For the text-containing cell, return its midpoint in [x, y] coordinate format. 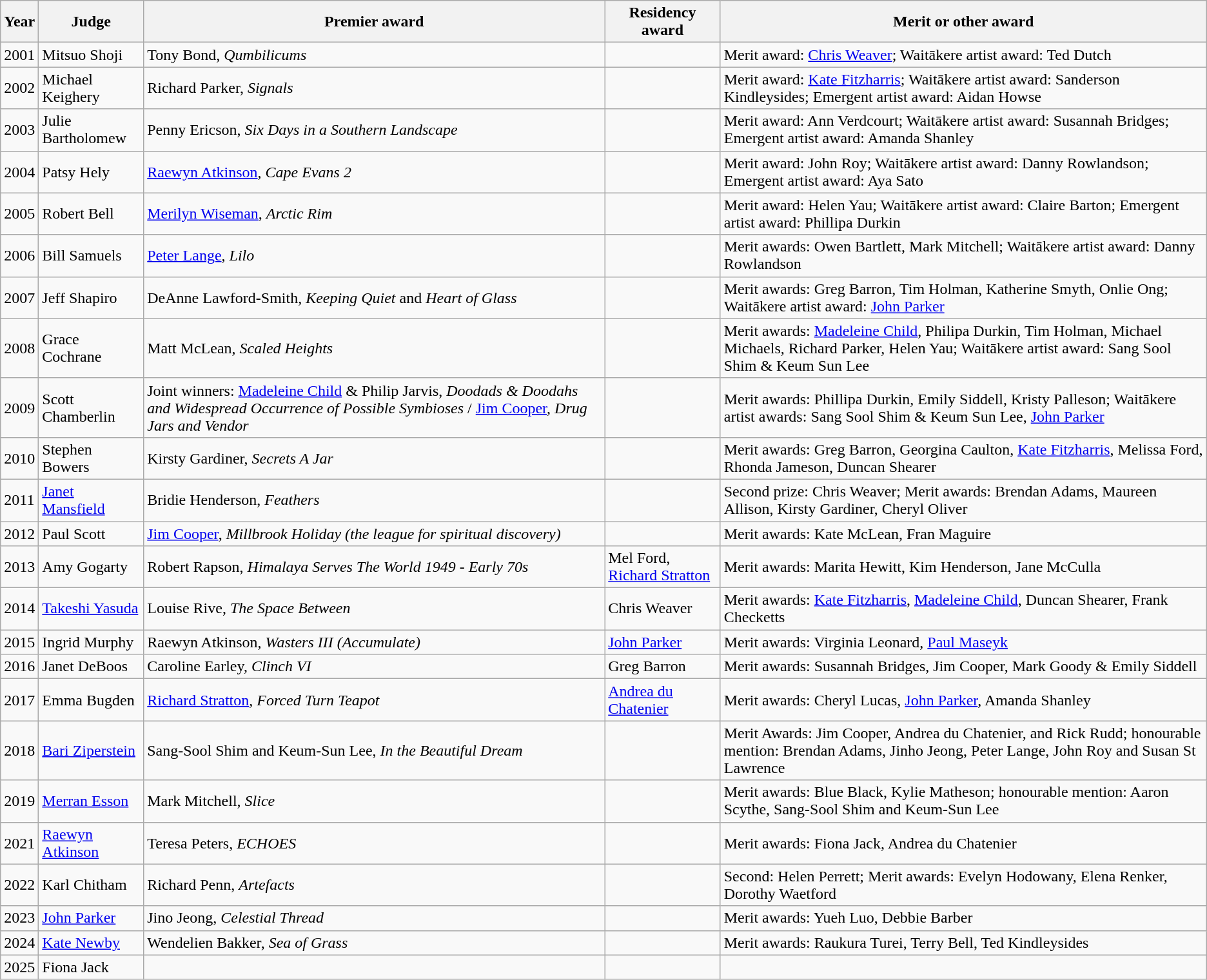
2025 [19, 967]
Second prize: Chris Weaver; Merit awards: Brendan Adams, Maureen Allison, Kirsty Gardiner, Cheryl Oliver [963, 500]
2007 [19, 298]
Penny Ericson, Six Days in a Southern Landscape [374, 130]
2024 [19, 943]
Paul Scott [92, 533]
Merit awards: Kate Fitzharris, Madeleine Child, Duncan Shearer, Frank Checketts [963, 609]
Richard Parker, Signals [374, 88]
2021 [19, 843]
Bridie Henderson, Feathers [374, 500]
Ingrid Murphy [92, 642]
Raewyn Atkinson, Cape Evans 2 [374, 171]
Residency award [663, 22]
Merit awards: Cheryl Lucas, John Parker, Amanda Shanley [963, 700]
2010 [19, 458]
2003 [19, 130]
2005 [19, 214]
Stephen Bowers [92, 458]
Takeshi Yasuda [92, 609]
Merit awards: Marita Hewitt, Kim Henderson, Jane McCulla [963, 567]
Merit award: Ann Verdcourt; Waitākere artist award: Susannah Bridges; Emergent artist award: Amanda Shanley [963, 130]
2022 [19, 885]
Grace Cochrane [92, 348]
Raewyn Atkinson [92, 843]
Janet DeBoos [92, 667]
Fiona Jack [92, 967]
Emma Bugden [92, 700]
Premier award [374, 22]
Chris Weaver [663, 609]
Jeff Shapiro [92, 298]
Merit award: Chris Weaver; Waitākere artist award: Ted Dutch [963, 55]
Merit awards: Fiona Jack, Andrea du Chatenier [963, 843]
Robert Bell [92, 214]
Bari Ziperstein [92, 750]
Merit award: Helen Yau; Waitākere artist award: Claire Barton; Emergent artist award: Phillipa Durkin [963, 214]
Jino Jeong, Celestial Thread [374, 918]
Merit awards: Owen Bartlett, Mark Mitchell; Waitākere artist award: Danny Rowlandson [963, 255]
2014 [19, 609]
2017 [19, 700]
Merit awards: Susannah Bridges, Jim Cooper, Mark Goody & Emily Siddell [963, 667]
Julie Bartholomew [92, 130]
Raewyn Atkinson, Wasters III (Accumulate) [374, 642]
Wendelien Bakker, Sea of Grass [374, 943]
Janet Mansfield [92, 500]
2011 [19, 500]
2012 [19, 533]
2008 [19, 348]
Merran Esson [92, 801]
Patsy Hely [92, 171]
Teresa Peters, ECHOES [374, 843]
2015 [19, 642]
Merit award: Kate Fitzharris; Waitākere artist award: Sanderson Kindleysides; Emergent artist award: Aidan Howse [963, 88]
Merit awards: Virginia Leonard, Paul Maseyk [963, 642]
Merit awards: Phillipa Durkin, Emily Siddell, Kristy Palleson; Waitākere artist awards: Sang Sool Shim & Keum Sun Lee, John Parker [963, 407]
Year [19, 22]
Amy Gogarty [92, 567]
Sang-Sool Shim and Keum-Sun Lee, In the Beautiful Dream [374, 750]
Jim Cooper, Millbrook Holiday (the league for spiritual discovery) [374, 533]
Mel Ford, Richard Stratton [663, 567]
Merit awards: Blue Black, Kylie Matheson; honourable mention: Aaron Scythe, Sang-Sool Shim and Keum-Sun Lee [963, 801]
2023 [19, 918]
Joint winners: Madeleine Child & Philip Jarvis, Doodads & Doodahs and Widespread Occurrence of Possible Symbioses / Jim Cooper, Drug Jars and Vendor [374, 407]
2019 [19, 801]
2002 [19, 88]
Kirsty Gardiner, Secrets A Jar [374, 458]
2013 [19, 567]
Merit awards: Greg Barron, Tim Holman, Katherine Smyth, Onlie Ong; Waitākere artist award: John Parker [963, 298]
2004 [19, 171]
Tony Bond, Qumbilicums [374, 55]
2016 [19, 667]
Andrea du Chatenier [663, 700]
2001 [19, 55]
Peter Lange, Lilo [374, 255]
Caroline Earley, Clinch VI [374, 667]
Kate Newby [92, 943]
Merit or other award [963, 22]
Second: Helen Perrett; Merit awards: Evelyn Hodowany, Elena Renker, Dorothy Waetford [963, 885]
Merit awards: Raukura Turei, Terry Bell, Ted Kindleysides [963, 943]
2006 [19, 255]
Merit awards: Yueh Luo, Debbie Barber [963, 918]
Mark Mitchell, Slice [374, 801]
Greg Barron [663, 667]
Louise Rive, The Space Between [374, 609]
Merit awards: Greg Barron, Georgina Caulton, Kate Fitzharris, Melissa Ford, Rhonda Jameson, Duncan Shearer [963, 458]
DeAnne Lawford-Smith, Keeping Quiet and Heart of Glass [374, 298]
Merit award: John Roy; Waitākere artist award: Danny Rowlandson; Emergent artist award: Aya Sato [963, 171]
Robert Rapson, Himalaya Serves The World 1949 - Early 70s [374, 567]
Merit awards: Kate McLean, Fran Maguire [963, 533]
Richard Stratton, Forced Turn Teapot [374, 700]
Matt McLean, Scaled Heights [374, 348]
Karl Chitham [92, 885]
Michael Keighery [92, 88]
2018 [19, 750]
2009 [19, 407]
Mitsuo Shoji [92, 55]
Scott Chamberlin [92, 407]
Bill Samuels [92, 255]
Judge [92, 22]
Richard Penn, Artefacts [374, 885]
Merilyn Wiseman, Arctic Rim [374, 214]
